Extract the [x, y] coordinate from the center of the cell holding the provided text.  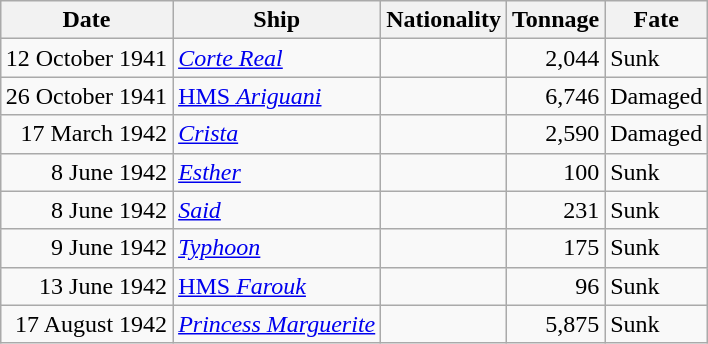
175 [555, 248]
231 [555, 210]
HMS Ariguani [277, 96]
96 [555, 286]
12 October 1941 [86, 58]
17 March 1942 [86, 134]
Ship [277, 20]
Date [86, 20]
17 August 1942 [86, 324]
Fate [656, 20]
26 October 1941 [86, 96]
Esther [277, 172]
6,746 [555, 96]
Nationality [444, 20]
Corte Real [277, 58]
HMS Farouk [277, 286]
13 June 1942 [86, 286]
Typhoon [277, 248]
2,044 [555, 58]
Said [277, 210]
Tonnage [555, 20]
5,875 [555, 324]
Princess Marguerite [277, 324]
100 [555, 172]
Crista [277, 134]
9 June 1942 [86, 248]
2,590 [555, 134]
